Pinpoint the cell where the given text exists, returning its (x, y) midpoint coordinate. 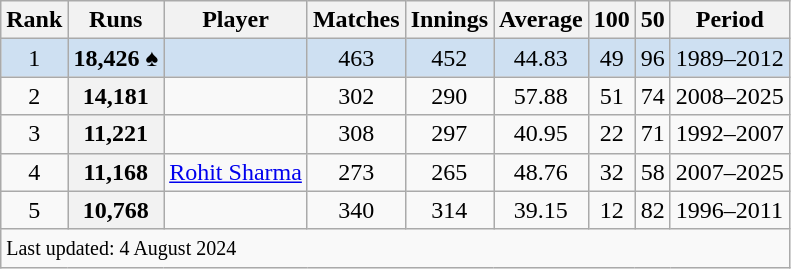
5 (34, 210)
1992–2007 (730, 134)
10,768 (116, 210)
Average (542, 20)
265 (449, 172)
Rohit Sharma (236, 172)
4 (34, 172)
297 (449, 134)
3 (34, 134)
Matches (356, 20)
314 (449, 210)
100 (612, 20)
2007–2025 (730, 172)
Period (730, 20)
463 (356, 58)
2008–2025 (730, 96)
340 (356, 210)
Runs (116, 20)
Last updated: 4 August 2024 (396, 248)
48.76 (542, 172)
Rank (34, 20)
40.95 (542, 134)
273 (356, 172)
Innings (449, 20)
14,181 (116, 96)
74 (652, 96)
39.15 (542, 210)
49 (612, 58)
57.88 (542, 96)
22 (612, 134)
Player (236, 20)
308 (356, 134)
44.83 (542, 58)
32 (612, 172)
11,168 (116, 172)
58 (652, 172)
82 (652, 210)
1989–2012 (730, 58)
51 (612, 96)
290 (449, 96)
11,221 (116, 134)
302 (356, 96)
2 (34, 96)
1 (34, 58)
50 (652, 20)
96 (652, 58)
18,426 ♠ (116, 58)
1996–2011 (730, 210)
12 (612, 210)
71 (652, 134)
452 (449, 58)
